Find where the given text appears and provide that cell's center as (X, Y) coordinate. 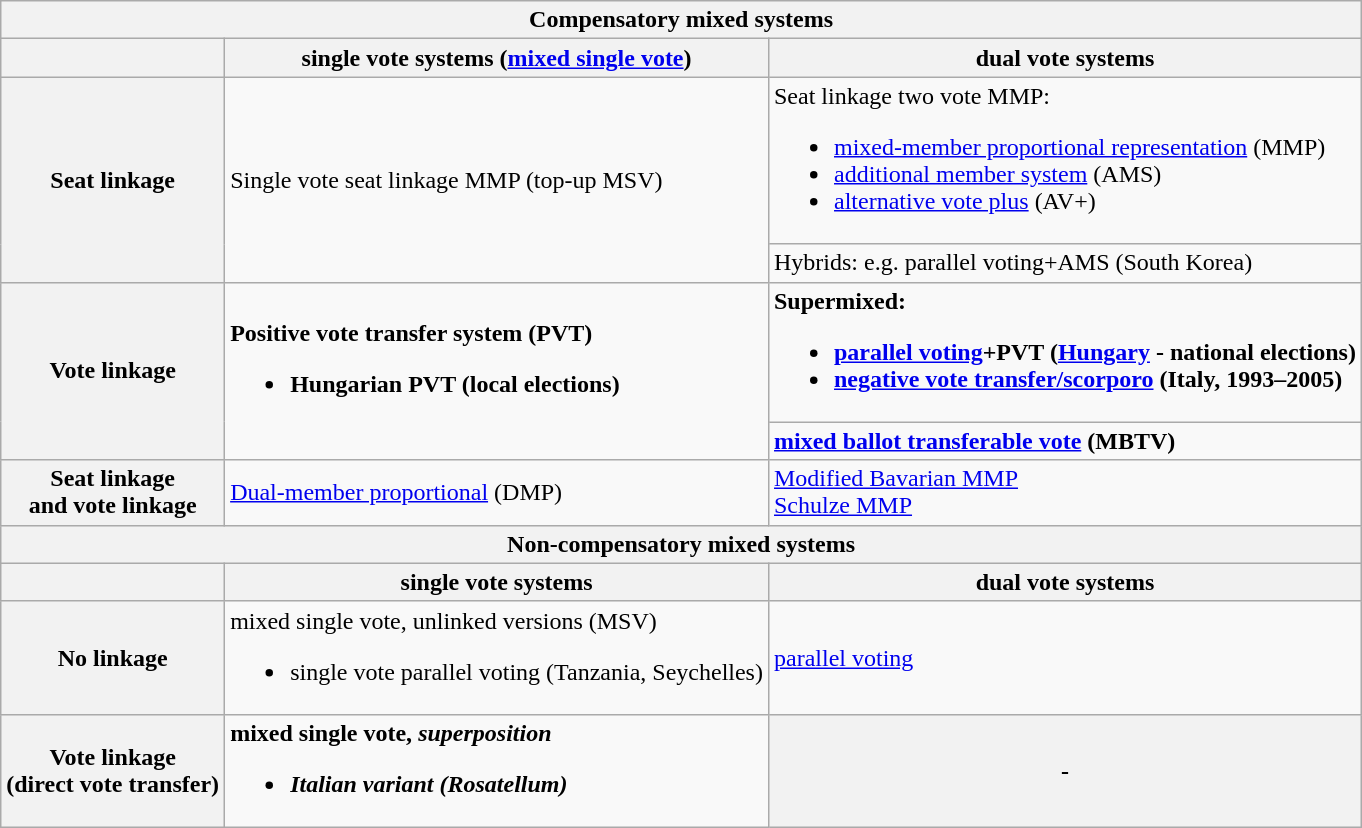
parallel voting (1064, 658)
Non-compensatory mixed systems (682, 544)
single vote systems (mixed single vote) (497, 58)
Compensatory mixed systems (682, 20)
Single vote seat linkage MMP (top-up MSV) (497, 180)
No linkage (113, 658)
Seat linkage (113, 180)
Vote linkage(direct vote transfer) (113, 770)
mixed single vote, superpositionItalian variant (Rosatellum) (497, 770)
mixed single vote, unlinked versions (MSV)single vote parallel voting (Tanzania, Seychelles) (497, 658)
Dual-member proportional (DMP) (497, 492)
Positive vote transfer system (PVT)Hungarian PVT (local elections) (497, 371)
Supermixed:parallel voting+PVT (Hungary - national elections)negative vote transfer/scorporo (Italy, 1993–2005) (1064, 352)
Modified Bavarian MMPSchulze MMP (1064, 492)
Hybrids: e.g. parallel voting+AMS (South Korea) (1064, 263)
mixed ballot transferable vote (MBTV) (1064, 441)
Vote linkage (113, 371)
- (1064, 770)
Seat linkageand vote linkage (113, 492)
Seat linkage two vote MMP:mixed-member proportional representation (MMP)additional member system (AMS)alternative vote plus (AV+) (1064, 160)
single vote systems (497, 582)
